For the text-containing cell, return its midpoint in (x, y) coordinate format. 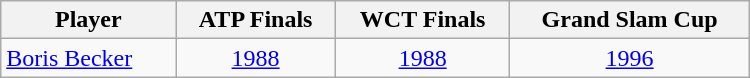
ATP Finals (256, 20)
WCT Finals (422, 20)
Player (88, 20)
Grand Slam Cup (630, 20)
Boris Becker (88, 58)
1996 (630, 58)
